Extract the (x, y) coordinate from the center of the cell holding the provided text.  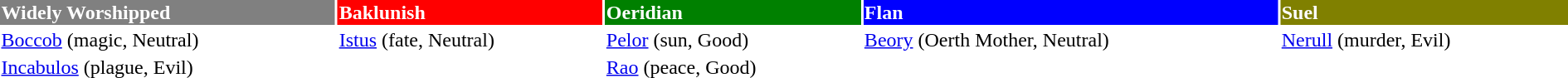
Istus (fate, Neutral) (470, 40)
Baklunish (470, 12)
Oeridian (733, 12)
Pelor (sun, Good) (733, 40)
Nerull (murder, Evil) (1424, 40)
Boccob (magic, Neutral) (168, 40)
Suel (1424, 12)
Flan (1070, 12)
Beory (Oerth Mother, Neutral) (1070, 40)
Widely Worshipped (168, 12)
